Scan for the cell matching the given text and deliver its (x, y) coordinate at center. 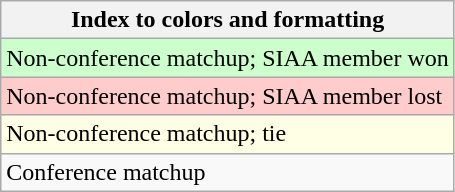
Non-conference matchup; SIAA member lost (228, 96)
Conference matchup (228, 172)
Index to colors and formatting (228, 20)
Non-conference matchup; tie (228, 134)
Non-conference matchup; SIAA member won (228, 58)
